For the text-containing cell, return its midpoint in (x, y) coordinate format. 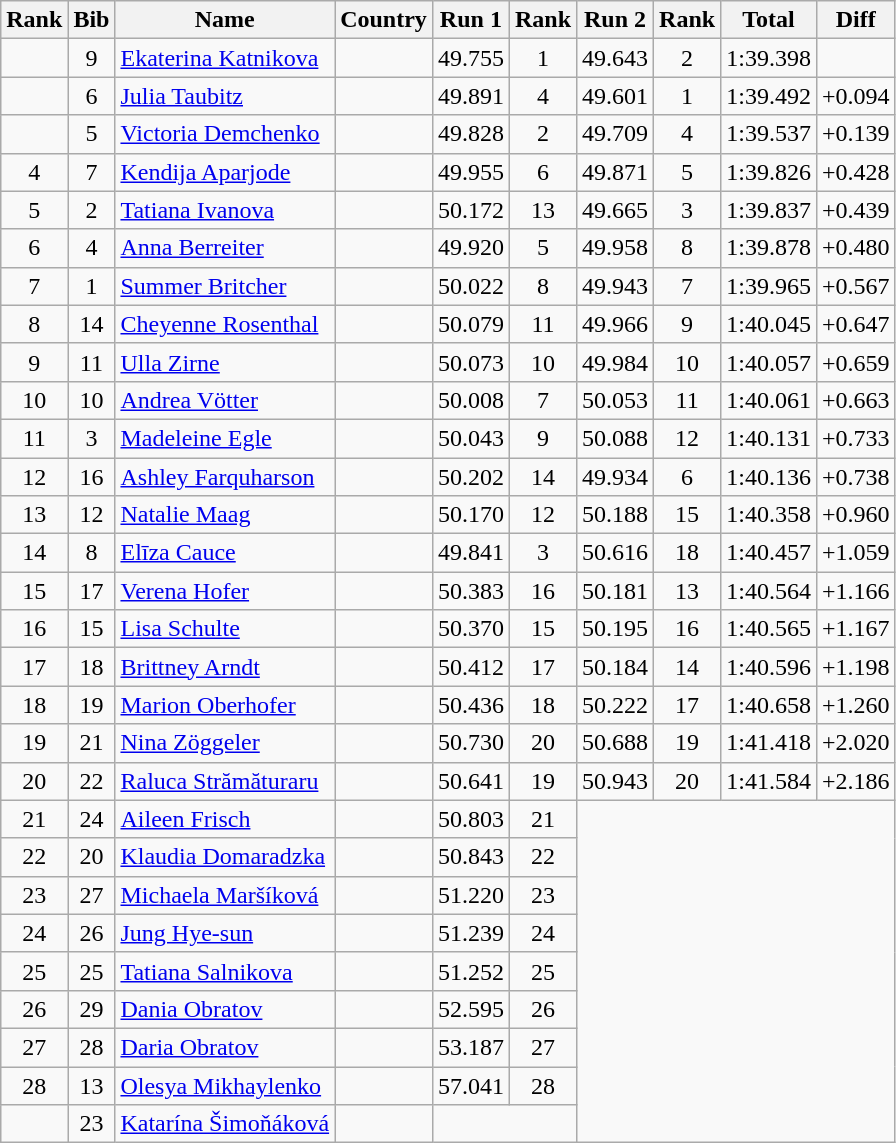
52.595 (470, 1009)
50.222 (616, 705)
1:41.584 (769, 781)
1:40.564 (769, 591)
50.383 (470, 591)
+2.186 (856, 781)
49.984 (616, 362)
49.891 (470, 96)
50.803 (470, 819)
+0.439 (856, 210)
50.616 (616, 553)
Aileen Frisch (225, 819)
51.239 (470, 933)
49.966 (616, 324)
+1.167 (856, 629)
50.008 (470, 400)
50.073 (470, 362)
49.871 (616, 172)
50.043 (470, 438)
50.412 (470, 667)
50.195 (616, 629)
1:39.878 (769, 248)
50.088 (616, 438)
50.641 (470, 781)
53.187 (470, 1047)
Daria Obratov (225, 1047)
Brittney Arndt (225, 667)
Name (225, 20)
Country (384, 20)
49.920 (470, 248)
Victoria Demchenko (225, 134)
Julia Taubitz (225, 96)
+2.020 (856, 743)
Elīza Cauce (225, 553)
1:39.398 (769, 58)
Ekaterina Katnikova (225, 58)
+1.198 (856, 667)
50.170 (470, 515)
1:40.045 (769, 324)
49.828 (470, 134)
+0.139 (856, 134)
Run 2 (616, 20)
Katarína Šimoňáková (225, 1124)
51.220 (470, 895)
50.943 (616, 781)
50.436 (470, 705)
Total (769, 20)
Cheyenne Rosenthal (225, 324)
Verena Hofer (225, 591)
1:40.565 (769, 629)
49.934 (616, 477)
Tatiana Ivanova (225, 210)
+0.094 (856, 96)
49.665 (616, 210)
50.022 (470, 286)
Klaudia Domaradzka (225, 857)
1:40.457 (769, 553)
49.955 (470, 172)
1:39.965 (769, 286)
49.601 (616, 96)
49.755 (470, 58)
1:40.061 (769, 400)
+0.647 (856, 324)
Michaela Maršíková (225, 895)
1:40.596 (769, 667)
Andrea Vötter (225, 400)
Olesya Mikhaylenko (225, 1085)
Run 1 (470, 20)
+0.663 (856, 400)
50.202 (470, 477)
+0.733 (856, 438)
Dania Obratov (225, 1009)
Madeleine Egle (225, 438)
+0.567 (856, 286)
50.053 (616, 400)
Summer Britcher (225, 286)
Marion Oberhofer (225, 705)
49.841 (470, 553)
50.172 (470, 210)
Kendija Aparjode (225, 172)
1:40.057 (769, 362)
+0.738 (856, 477)
50.688 (616, 743)
50.188 (616, 515)
Lisa Schulte (225, 629)
57.041 (470, 1085)
1:40.358 (769, 515)
50.730 (470, 743)
50.181 (616, 591)
49.958 (616, 248)
1:40.658 (769, 705)
1:41.418 (769, 743)
50.184 (616, 667)
+0.428 (856, 172)
1:40.136 (769, 477)
49.643 (616, 58)
Nina Zöggeler (225, 743)
49.943 (616, 286)
1:40.131 (769, 438)
Ashley Farquharson (225, 477)
+1.260 (856, 705)
+1.059 (856, 553)
Jung Hye-sun (225, 933)
+1.166 (856, 591)
+0.480 (856, 248)
+0.659 (856, 362)
Bib (92, 20)
29 (92, 1009)
Anna Berreiter (225, 248)
50.370 (470, 629)
1:39.826 (769, 172)
1:39.837 (769, 210)
Ulla Zirne (225, 362)
Raluca Strămăturaru (225, 781)
+0.960 (856, 515)
1:39.492 (769, 96)
Diff (856, 20)
50.079 (470, 324)
Natalie Maag (225, 515)
49.709 (616, 134)
Tatiana Salnikova (225, 971)
50.843 (470, 857)
1:39.537 (769, 134)
51.252 (470, 971)
